Locate the cell with the specified text and output its (x, y) center coordinate. 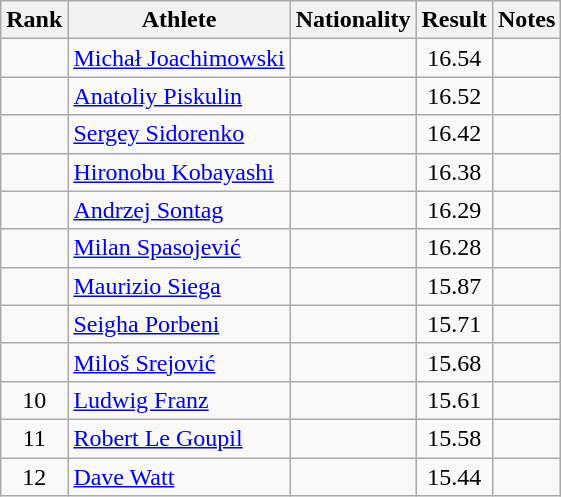
10 (34, 400)
11 (34, 438)
Robert Le Goupil (179, 438)
Rank (34, 20)
Result (454, 20)
Anatoliy Piskulin (179, 96)
16.29 (454, 210)
Sergey Sidorenko (179, 134)
16.28 (454, 248)
Milan Spasojević (179, 248)
15.71 (454, 324)
Maurizio Siega (179, 286)
15.44 (454, 477)
15.87 (454, 286)
15.58 (454, 438)
Michał Joachimowski (179, 58)
Hironobu Kobayashi (179, 172)
Nationality (353, 20)
15.68 (454, 362)
Ludwig Franz (179, 400)
15.61 (454, 400)
Seigha Porbeni (179, 324)
16.52 (454, 96)
Dave Watt (179, 477)
Andrzej Sontag (179, 210)
16.42 (454, 134)
Notes (526, 20)
16.38 (454, 172)
Athlete (179, 20)
Miloš Srejović (179, 362)
12 (34, 477)
16.54 (454, 58)
